Output the (x, y) coordinate of the center of the cell containing the given text.  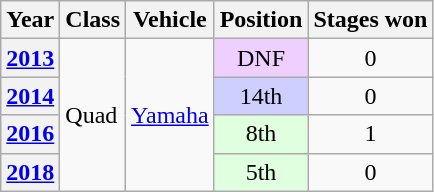
DNF (261, 58)
Year (30, 20)
5th (261, 172)
14th (261, 96)
Position (261, 20)
2016 (30, 134)
Class (93, 20)
Yamaha (170, 115)
Quad (93, 115)
8th (261, 134)
2014 (30, 96)
2013 (30, 58)
1 (370, 134)
2018 (30, 172)
Vehicle (170, 20)
Stages won (370, 20)
